Scan for the cell matching the given text and deliver its (X, Y) coordinate at center. 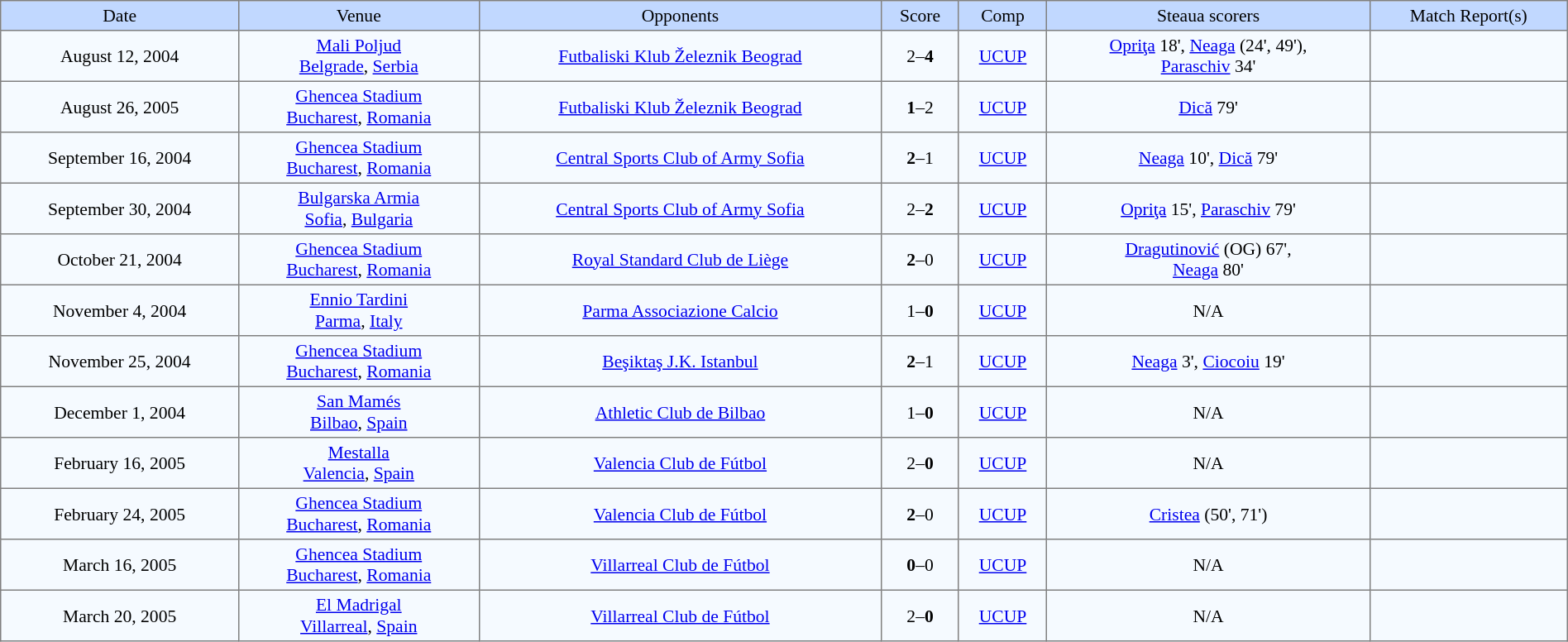
Venue (359, 16)
Dragutinović (OG) 67', Neaga 80' (1208, 260)
Bulgarska ArmiaSofia, Bulgaria (359, 208)
Dică 79' (1208, 107)
November 4, 2004 (120, 310)
Comp (1002, 16)
September 16, 2004 (120, 158)
Parma Associazione Calcio (680, 310)
February 16, 2005 (120, 463)
December 1, 2004 (120, 412)
September 30, 2004 (120, 208)
March 16, 2005 (120, 565)
November 25, 2004 (120, 362)
Neaga 10', Dică 79' (1208, 158)
Steaua scorers (1208, 16)
Ennio TardiniParma, Italy (359, 310)
October 21, 2004 (120, 260)
August 26, 2005 (120, 107)
2–2 (920, 208)
Date (120, 16)
0–0 (920, 565)
Opriţa 15', Paraschiv 79' (1208, 208)
August 12, 2004 (120, 56)
Cristea (50', 71') (1208, 514)
Score (920, 16)
MestallaValencia, Spain (359, 463)
Opriţa 18', Neaga (24', 49'), Paraschiv 34' (1208, 56)
Beşiktaş J.K. Istanbul (680, 362)
Mali PoljudBelgrade, Serbia (359, 56)
2–4 (920, 56)
Opponents (680, 16)
1–2 (920, 107)
March 20, 2005 (120, 616)
Royal Standard Club de Liège (680, 260)
Athletic Club de Bilbao (680, 412)
San MamésBilbao, Spain (359, 412)
February 24, 2005 (120, 514)
El MadrigalVillarreal, Spain (359, 616)
Match Report(s) (1469, 16)
Neaga 3', Ciocoiu 19' (1208, 362)
